Search for the cell housing the specified text and yield its [x, y] center coordinate. 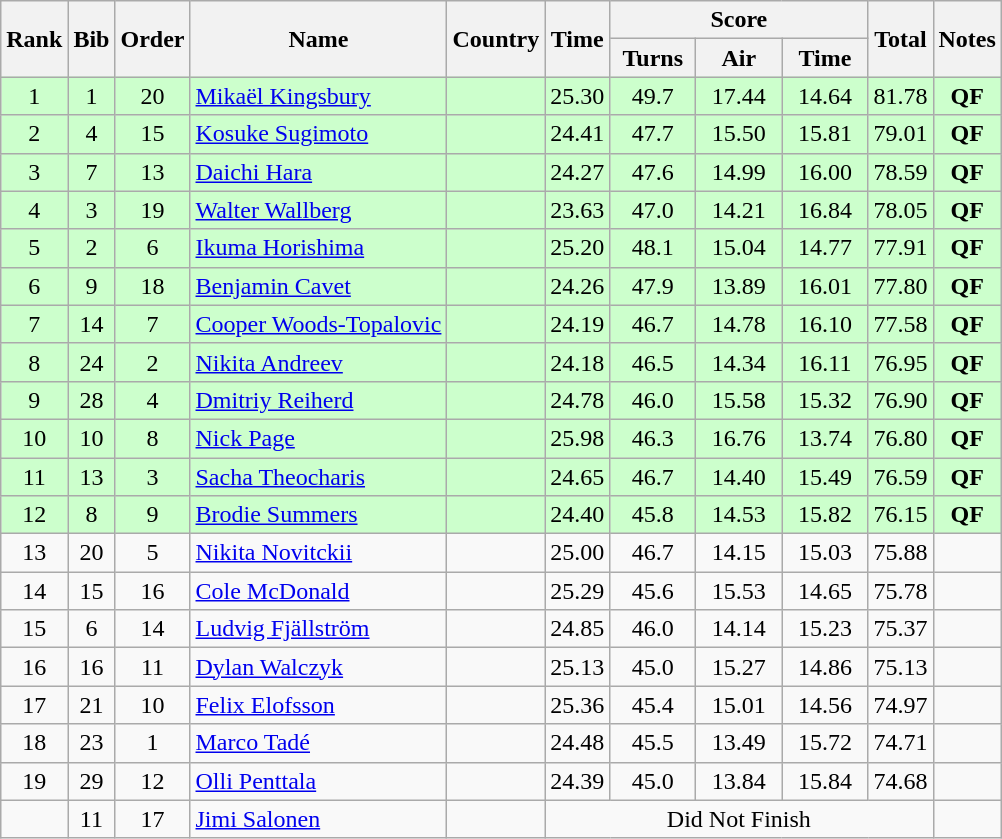
14.99 [739, 172]
Country [496, 39]
Dmitriy Reiherd [318, 400]
47.7 [653, 134]
15.81 [825, 134]
45.5 [653, 743]
25.13 [578, 667]
29 [92, 781]
13.89 [739, 286]
14.53 [739, 515]
Ikuma Horishima [318, 248]
76.80 [900, 438]
15.58 [739, 400]
75.37 [900, 629]
16.00 [825, 172]
15.04 [739, 248]
15.53 [739, 591]
24 [92, 362]
25.98 [578, 438]
76.59 [900, 477]
Jimi Salonen [318, 819]
15.84 [825, 781]
47.6 [653, 172]
45.8 [653, 515]
15.27 [739, 667]
46.5 [653, 362]
Marco Tadé [318, 743]
14.56 [825, 705]
81.78 [900, 96]
77.91 [900, 248]
Cole McDonald [318, 591]
Kosuke Sugimoto [318, 134]
16.76 [739, 438]
14.77 [825, 248]
77.58 [900, 324]
17.44 [739, 96]
Turns [653, 58]
16.10 [825, 324]
Nikita Andreev [318, 362]
16.84 [825, 210]
14.86 [825, 667]
Total [900, 39]
79.01 [900, 134]
Ludvig Fjällström [318, 629]
Benjamin Cavet [318, 286]
24.27 [578, 172]
15.49 [825, 477]
24.41 [578, 134]
15.50 [739, 134]
24.26 [578, 286]
13.74 [825, 438]
21 [92, 705]
45.4 [653, 705]
16.01 [825, 286]
Score [739, 20]
78.05 [900, 210]
Felix Elofsson [318, 705]
28 [92, 400]
76.95 [900, 362]
15.32 [825, 400]
Name [318, 39]
24.18 [578, 362]
14.40 [739, 477]
15.23 [825, 629]
77.80 [900, 286]
Mikaël Kingsbury [318, 96]
Nick Page [318, 438]
25.00 [578, 553]
75.13 [900, 667]
Daichi Hara [318, 172]
13.84 [739, 781]
45.6 [653, 591]
23 [92, 743]
74.68 [900, 781]
Did Not Finish [739, 819]
25.20 [578, 248]
24.85 [578, 629]
74.97 [900, 705]
13.49 [739, 743]
49.7 [653, 96]
78.59 [900, 172]
74.71 [900, 743]
15.72 [825, 743]
47.0 [653, 210]
Notes [967, 39]
Bib [92, 39]
Nikita Novitckii [318, 553]
14.65 [825, 591]
47.9 [653, 286]
24.19 [578, 324]
Air [739, 58]
46.3 [653, 438]
48.1 [653, 248]
14.21 [739, 210]
75.88 [900, 553]
24.48 [578, 743]
Cooper Woods-Topalovic [318, 324]
Walter Wallberg [318, 210]
25.29 [578, 591]
24.39 [578, 781]
14.15 [739, 553]
25.36 [578, 705]
Brodie Summers [318, 515]
Order [152, 39]
24.40 [578, 515]
75.78 [900, 591]
14.64 [825, 96]
24.65 [578, 477]
76.90 [900, 400]
16.11 [825, 362]
23.63 [578, 210]
14.34 [739, 362]
24.78 [578, 400]
15.82 [825, 515]
14.78 [739, 324]
15.03 [825, 553]
14.14 [739, 629]
15.01 [739, 705]
Olli Penttala [318, 781]
Sacha Theocharis [318, 477]
Rank [34, 39]
76.15 [900, 515]
Dylan Walczyk [318, 667]
25.30 [578, 96]
